From the cell containing the given text, extract its center point as [X, Y] coordinate. 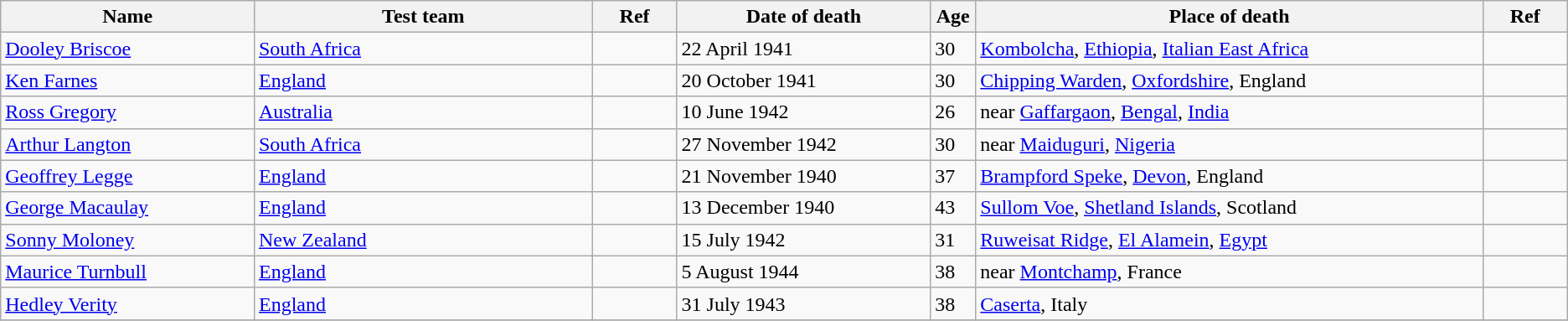
Caserta, Italy [1230, 303]
Brampford Speke, Devon, England [1230, 176]
Hedley Verity [127, 303]
Dooley Briscoe [127, 49]
Chipping Warden, Oxfordshire, England [1230, 80]
31 [953, 240]
Place of death [1230, 17]
5 August 1944 [804, 272]
37 [953, 176]
Ross Gregory [127, 112]
10 June 1942 [804, 112]
Name [127, 17]
Date of death [804, 17]
New Zealand [423, 240]
George Macaulay [127, 208]
Age [953, 17]
near Gaffargaon, Bengal, India [1230, 112]
Arthur Langton [127, 144]
Ken Farnes [127, 80]
21 November 1940 [804, 176]
Kombolcha, Ethiopia, Italian East Africa [1230, 49]
near Montchamp, France [1230, 272]
Maurice Turnbull [127, 272]
Sullom Voe, Shetland Islands, Scotland [1230, 208]
26 [953, 112]
Australia [423, 112]
13 December 1940 [804, 208]
22 April 1941 [804, 49]
27 November 1942 [804, 144]
31 July 1943 [804, 303]
15 July 1942 [804, 240]
near Maiduguri, Nigeria [1230, 144]
Geoffrey Legge [127, 176]
Ruweisat Ridge, El Alamein, Egypt [1230, 240]
Test team [423, 17]
Sonny Moloney [127, 240]
20 October 1941 [804, 80]
43 [953, 208]
